Identify which cell holds the provided text, then report its [X, Y] central coordinate. 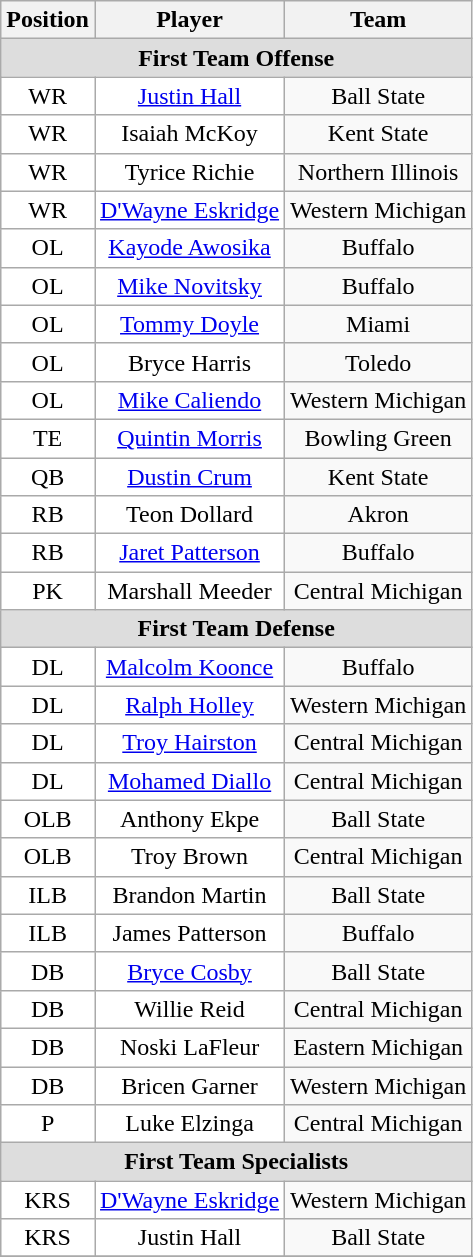
Tyrice Richie [189, 172]
Troy Brown [189, 857]
Noski LaFleur [189, 1047]
Toledo [378, 362]
QB [48, 477]
Malcolm Koonce [189, 667]
Luke Elzinga [189, 1124]
Position [48, 20]
Quintin Morris [189, 438]
Willie Reid [189, 1009]
Mohamed Diallo [189, 781]
Bryce Cosby [189, 971]
Eastern Michigan [378, 1047]
Bowling Green [378, 438]
First Team Specialists [236, 1162]
Ralph Holley [189, 705]
First Team Offense [236, 58]
Bryce Harris [189, 362]
Brandon Martin [189, 895]
First Team Defense [236, 629]
James Patterson [189, 933]
Miami [378, 324]
Marshall Meeder [189, 591]
P [48, 1124]
Dustin Crum [189, 477]
Bricen Garner [189, 1085]
Troy Hairston [189, 743]
Mike Caliendo [189, 400]
Akron [378, 515]
Mike Novitsky [189, 286]
PK [48, 591]
Northern Illinois [378, 172]
Teon Dollard [189, 515]
Isaiah McKoy [189, 134]
Tommy Doyle [189, 324]
Anthony Ekpe [189, 819]
Jaret Patterson [189, 553]
Team [378, 20]
TE [48, 438]
Player [189, 20]
Kayode Awosika [189, 248]
